Return the [X, Y] coordinate for the center point of the cell that contains the specified text.  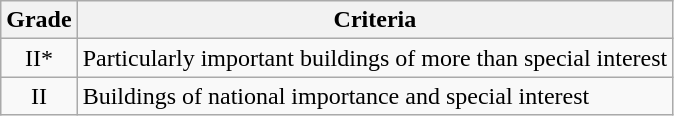
Buildings of national importance and special interest [375, 96]
II* [39, 58]
Grade [39, 20]
Criteria [375, 20]
Particularly important buildings of more than special interest [375, 58]
II [39, 96]
